Search for the cell housing the specified text and yield its (X, Y) center coordinate. 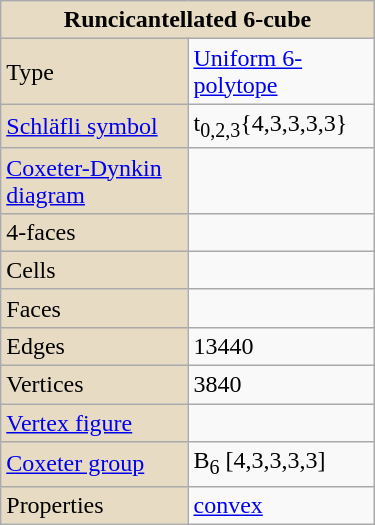
Edges (94, 346)
Faces (94, 308)
B6 [4,3,3,3,3] (281, 464)
Runcicantellated 6-cube (188, 20)
Cells (94, 270)
t0,2,3{4,3,3,3,3} (281, 126)
Coxeter-Dynkin diagram (94, 180)
3840 (281, 385)
4-faces (94, 232)
13440 (281, 346)
convex (281, 505)
Vertex figure (94, 423)
Coxeter group (94, 464)
Type (94, 72)
Properties (94, 505)
Vertices (94, 385)
Uniform 6-polytope (281, 72)
Schläfli symbol (94, 126)
